Detect which cell encompasses the target text, then output its (X, Y) center coordinate. 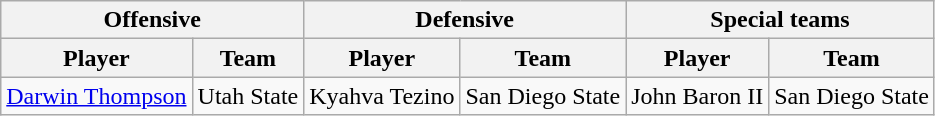
Defensive (465, 20)
Offensive (152, 20)
Special teams (780, 20)
Darwin Thompson (96, 96)
John Baron II (698, 96)
Kyahva Tezino (382, 96)
Utah State (248, 96)
